Extract the (x, y) coordinate from the center of the cell holding the provided text.  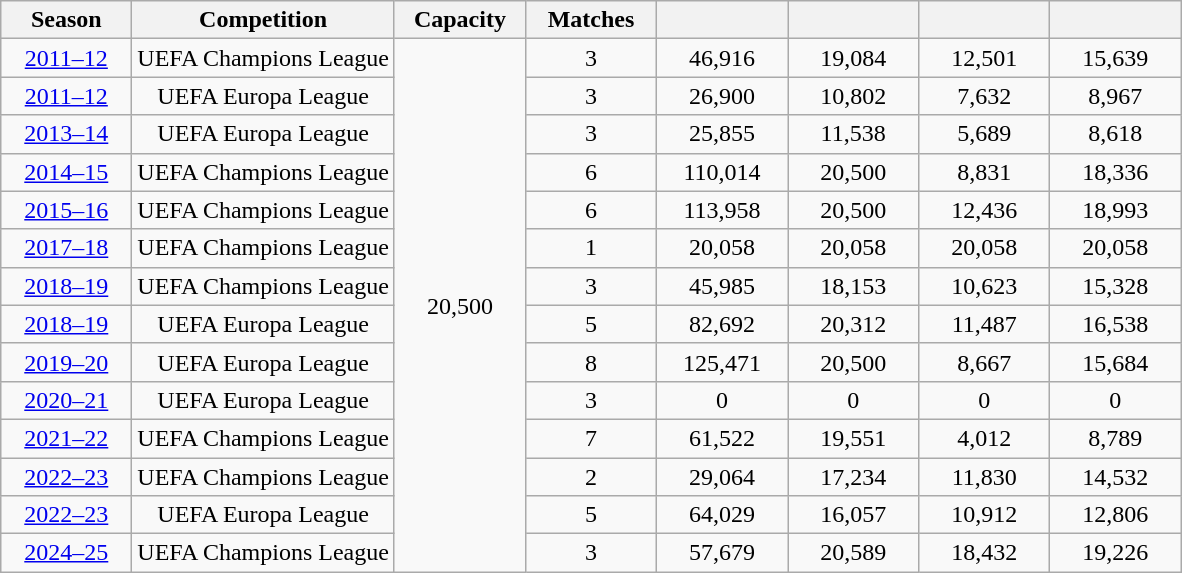
19,226 (1116, 553)
2015–16 (66, 210)
113,958 (722, 210)
2013–14 (66, 134)
17,234 (854, 477)
61,522 (722, 438)
4,012 (984, 438)
18,432 (984, 553)
12,806 (1116, 515)
10,623 (984, 286)
26,900 (722, 96)
2019–20 (66, 362)
14,532 (1116, 477)
8,967 (1116, 96)
10,912 (984, 515)
19,084 (854, 58)
8 (590, 362)
2017–18 (66, 248)
20,589 (854, 553)
57,679 (722, 553)
11,538 (854, 134)
7 (590, 438)
16,057 (854, 515)
8,789 (1116, 438)
15,639 (1116, 58)
2 (590, 477)
5,689 (984, 134)
15,684 (1116, 362)
18,993 (1116, 210)
8,667 (984, 362)
125,471 (722, 362)
82,692 (722, 324)
Matches (590, 20)
7,632 (984, 96)
2021–22 (66, 438)
2020–21 (66, 400)
11,830 (984, 477)
2024–25 (66, 553)
45,985 (722, 286)
12,501 (984, 58)
10,802 (854, 96)
Season (66, 20)
8,618 (1116, 134)
2014–15 (66, 172)
110,014 (722, 172)
19,551 (854, 438)
Capacity (460, 20)
46,916 (722, 58)
12,436 (984, 210)
18,153 (854, 286)
11,487 (984, 324)
1 (590, 248)
15,328 (1116, 286)
Competition (264, 20)
29,064 (722, 477)
16,538 (1116, 324)
18,336 (1116, 172)
8,831 (984, 172)
64,029 (722, 515)
20,312 (854, 324)
25,855 (722, 134)
